Return (x, y) of the center of cell containing provided text 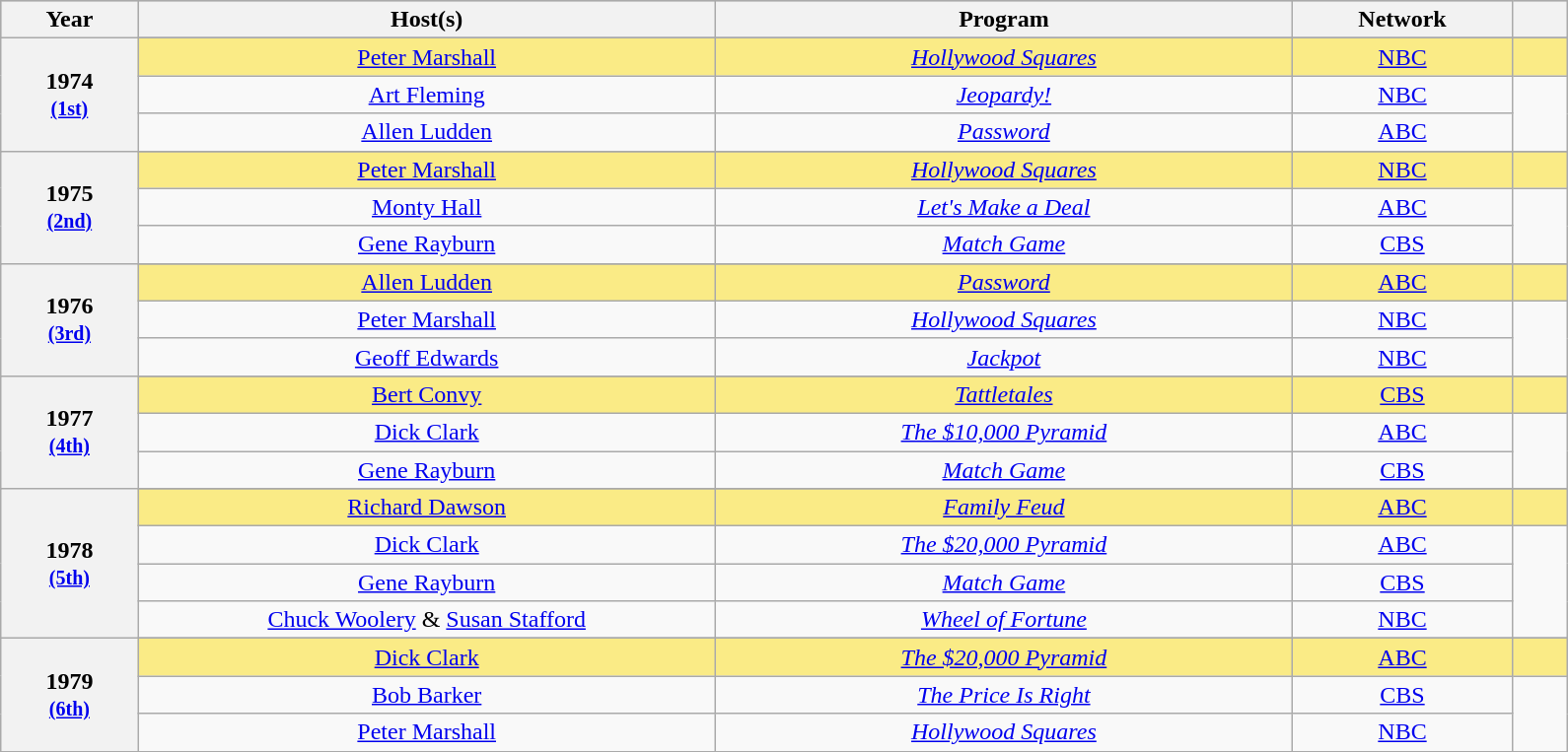
The $10,000 Pyramid (1004, 432)
Host(s) (426, 20)
Let's Make a Deal (1004, 207)
Art Fleming (426, 95)
Bob Barker (426, 695)
The Price Is Right (1004, 695)
Program (1004, 20)
Bert Convy (426, 394)
Family Feud (1004, 508)
Jeopardy! (1004, 95)
Wheel of Fortune (1004, 620)
Chuck Woolery & Susan Stafford (426, 620)
1978 (5th) (69, 564)
1976 (3rd) (69, 319)
Jackpot (1004, 357)
1977 (4th) (69, 432)
1974 (1st) (69, 95)
1979 (6th) (69, 695)
Monty Hall (426, 207)
Network (1402, 20)
1975 (2nd) (69, 207)
Tattletales (1004, 394)
Geoff Edwards (426, 357)
Year (69, 20)
Richard Dawson (426, 508)
